Locate the cell with the specified text and output its (X, Y) center coordinate. 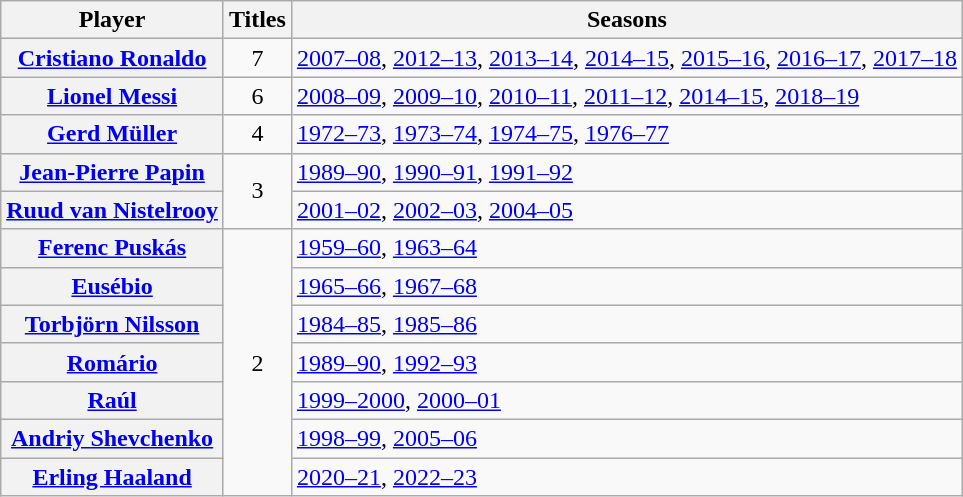
Player (112, 20)
Andriy Shevchenko (112, 438)
Eusébio (112, 286)
2007–08, 2012–13, 2013–14, 2014–15, 2015–16, 2016–17, 2017–18 (626, 58)
Jean-Pierre Papin (112, 172)
2001–02, 2002–03, 2004–05 (626, 210)
Seasons (626, 20)
Erling Haaland (112, 477)
Raúl (112, 400)
6 (257, 96)
1989–90, 1992–93 (626, 362)
1989–90, 1990–91, 1991–92 (626, 172)
1999–2000, 2000–01 (626, 400)
1972–73, 1973–74, 1974–75, 1976–77 (626, 134)
3 (257, 191)
Ruud van Nistelrooy (112, 210)
Ferenc Puskás (112, 248)
Romário (112, 362)
Gerd Müller (112, 134)
2 (257, 362)
4 (257, 134)
1959–60, 1963–64 (626, 248)
1998–99, 2005–06 (626, 438)
2008–09, 2009–10, 2010–11, 2011–12, 2014–15, 2018–19 (626, 96)
Torbjörn Nilsson (112, 324)
Lionel Messi (112, 96)
Cristiano Ronaldo (112, 58)
1965–66, 1967–68 (626, 286)
Titles (257, 20)
7 (257, 58)
1984–85, 1985–86 (626, 324)
2020–21, 2022–23 (626, 477)
